Search for the cell housing the specified text and yield its [x, y] center coordinate. 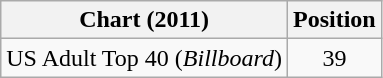
39 [335, 58]
Chart (2011) [144, 20]
US Adult Top 40 (Billboard) [144, 58]
Position [335, 20]
